Determine the (x, y) coordinate at the center of the cell enclosing the given text.  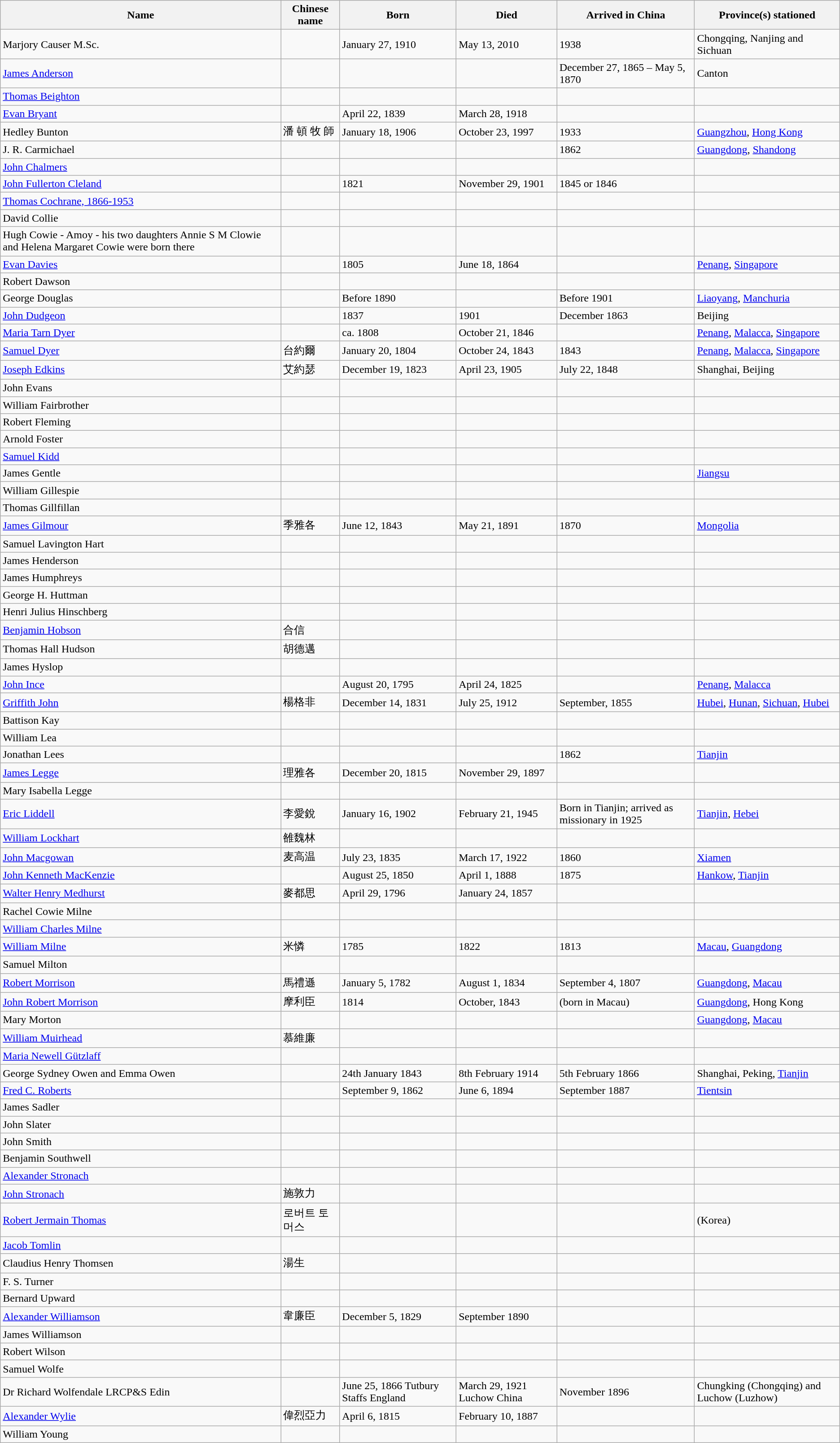
Chungking (Chongqing) and Luchow (Luzhow) (767, 1392)
Macau, Guangdong (767, 947)
1875 (626, 875)
Province(s) stationed (767, 15)
Guangdong, Hong Kong (767, 1002)
李愛銳 (311, 814)
艾約瑟 (311, 370)
Hankow, Tianjin (767, 875)
John Evans (141, 388)
Tianjin (767, 755)
Jonathan Lees (141, 755)
Guangzhou, Hong Kong (767, 132)
Robert Morrison (141, 983)
Shanghai, Beijing (767, 370)
湯生 (311, 1264)
William Charles Milne (141, 928)
October 21, 1846 (507, 332)
George Sydney Owen and Emma Owen (141, 1073)
June 25, 1866 Tutbury Staffs England (398, 1392)
Guangdong, Shandong (767, 150)
September 4, 1807 (626, 983)
Alexander Wylie (141, 1416)
James Gilmour (141, 526)
Samuel Kidd (141, 456)
偉烈亞力 (311, 1416)
麥都思 (311, 894)
February 21, 1945 (507, 814)
胡德邁 (311, 649)
John Ince (141, 684)
William Lea (141, 738)
March 28, 1918 (507, 114)
Robert Wilson (141, 1351)
Penang, Malacca (767, 684)
雒魏林 (311, 838)
米憐 (311, 947)
April 23, 1905 (507, 370)
Walter Henry Medhurst (141, 894)
John Fullerton Cleland (141, 184)
慕維廉 (311, 1038)
September 1890 (507, 1316)
1822 (507, 947)
March 17, 1922 (507, 857)
John Slater (141, 1124)
Alexander Stronach (141, 1176)
(Korea) (767, 1220)
May 21, 1891 (507, 526)
November 29, 1901 (507, 184)
Maria Newell Gützlaff (141, 1056)
October, 1843 (507, 1002)
Penang, Singapore (767, 264)
December 19, 1823 (398, 370)
Name (141, 15)
June 12, 1843 (398, 526)
1860 (626, 857)
John Dudgeon (141, 315)
Rachel Cowie Milne (141, 911)
ca. 1808 (398, 332)
John Macgowan (141, 857)
1785 (398, 947)
Liaoyang, Manchuria (767, 298)
September 1887 (626, 1090)
Claudius Henry Thomsen (141, 1264)
5th February 1866 (626, 1073)
George Douglas (141, 298)
Robert Fleming (141, 422)
로버트 토머스 (311, 1220)
台約爾 (311, 351)
Thomas Cochrane, 1866-1953 (141, 201)
January 27, 1910 (398, 44)
Benjamin Southwell (141, 1159)
William Milne (141, 947)
Jacob Tomlin (141, 1245)
楊格非 (311, 703)
John Chalmers (141, 167)
February 10, 1887 (507, 1416)
麦高温 (311, 857)
John Robert Morrison (141, 1002)
Died (507, 15)
Evan Bryant (141, 114)
Chongqing, Nanjing and Sichuan (767, 44)
January 16, 1902 (398, 814)
1814 (398, 1002)
1813 (626, 947)
1870 (626, 526)
January 24, 1857 (507, 894)
Eric Liddell (141, 814)
James Sadler (141, 1107)
John Kenneth MacKenzie (141, 875)
Mary Morton (141, 1020)
George H. Huttman (141, 595)
Born in Tianjin; arrived as missionary in 1925 (626, 814)
December 20, 1815 (398, 773)
James Legge (141, 773)
James Anderson (141, 74)
Henri Julius Hinschberg (141, 612)
Robert Dawson (141, 281)
Beijing (767, 315)
Xiamen (767, 857)
Chinese name (311, 15)
September, 1855 (626, 703)
Before 1890 (398, 298)
季雅各 (311, 526)
1843 (626, 351)
施敦力 (311, 1194)
F. S. Turner (141, 1281)
July 25, 1912 (507, 703)
1845 or 1846 (626, 184)
April 6, 1815 (398, 1416)
Marjory Causer M.Sc. (141, 44)
April 29, 1796 (398, 894)
Shanghai, Peking, Tianjin (767, 1073)
August 20, 1795 (398, 684)
J. R. Carmichael (141, 150)
April 1, 1888 (507, 875)
Evan Davies (141, 264)
March 29, 1921 Luchow China (507, 1392)
John Smith (141, 1141)
Born (398, 15)
William Fairbrother (141, 405)
Mongolia (767, 526)
June 18, 1864 (507, 264)
August 1, 1834 (507, 983)
James Humphreys (141, 578)
Battison Kay (141, 721)
December 27, 1865 – May 5, 1870 (626, 74)
24th January 1843 (398, 1073)
合信 (311, 630)
(born in Macau) (626, 1002)
理雅各 (311, 773)
Thomas Hall Hudson (141, 649)
October 24, 1843 (507, 351)
July 23, 1835 (398, 857)
8th February 1914 (507, 1073)
Arnold Foster (141, 439)
September 9, 1862 (398, 1090)
1821 (398, 184)
December 1863 (626, 315)
1933 (626, 132)
July 22, 1848 (626, 370)
Before 1901 (626, 298)
Samuel Milton (141, 965)
Thomas Beighton (141, 96)
Benjamin Hobson (141, 630)
Jiangsu (767, 473)
Canton (767, 74)
David Collie (141, 218)
Hedley Bunton (141, 132)
1805 (398, 264)
Samuel Dyer (141, 351)
October 23, 1997 (507, 132)
Tientsin (767, 1090)
1837 (398, 315)
韋廉臣 (311, 1316)
January 5, 1782 (398, 983)
Tianjin, Hebei (767, 814)
January 20, 1804 (398, 351)
Robert Jermain Thomas (141, 1220)
潘 頓 牧 師 (311, 132)
John Stronach (141, 1194)
James Williamson (141, 1334)
April 24, 1825 (507, 684)
December 5, 1829 (398, 1316)
January 18, 1906 (398, 132)
November 1896 (626, 1392)
馬禮遜 (311, 983)
James Hyslop (141, 667)
1938 (626, 44)
June 6, 1894 (507, 1090)
摩利臣 (311, 1002)
James Gentle (141, 473)
Samuel Lavington Hart (141, 543)
May 13, 2010 (507, 44)
Hugh Cowie - Amoy - his two daughters Annie S M Clowie and Helena Margaret Cowie were born there (141, 241)
1901 (507, 315)
William Muirhead (141, 1038)
Griffith John (141, 703)
Hubei, Hunan, Sichuan, Hubei (767, 703)
William Lockhart (141, 838)
Fred C. Roberts (141, 1090)
James Henderson (141, 561)
William Gillespie (141, 490)
Thomas Gillfillan (141, 507)
Alexander Williamson (141, 1316)
Joseph Edkins (141, 370)
August 25, 1850 (398, 875)
Arrived in China (626, 15)
Dr Richard Wolfendale LRCP&S Edin (141, 1392)
William Young (141, 1434)
April 22, 1839 (398, 114)
November 29, 1897 (507, 773)
December 14, 1831 (398, 703)
Samuel Wolfe (141, 1369)
Mary Isabella Legge (141, 791)
Maria Tarn Dyer (141, 332)
Bernard Upward (141, 1299)
